Determine the [x, y] coordinate at the center of the cell enclosing the given text.  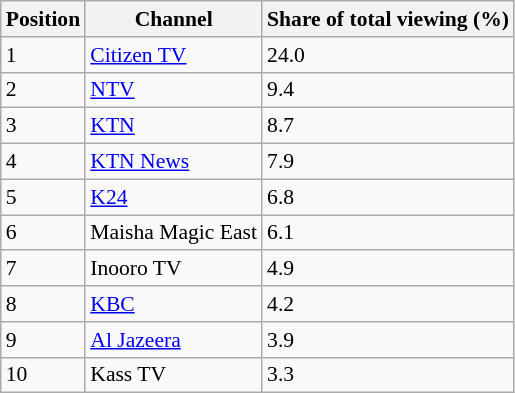
Inooro TV [174, 269]
8.7 [388, 126]
1 [43, 55]
3.3 [388, 375]
4.9 [388, 269]
NTV [174, 90]
2 [43, 90]
8 [43, 304]
9.4 [388, 90]
24.0 [388, 55]
7 [43, 269]
Kass TV [174, 375]
6.8 [388, 197]
10 [43, 375]
Share of total viewing (%) [388, 19]
K24 [174, 197]
Channel [174, 19]
Maisha Magic East [174, 233]
KTN News [174, 162]
7.9 [388, 162]
9 [43, 340]
6 [43, 233]
5 [43, 197]
Citizen TV [174, 55]
3 [43, 126]
6.1 [388, 233]
4.2 [388, 304]
Al Jazeera [174, 340]
4 [43, 162]
KTN [174, 126]
3.9 [388, 340]
KBC [174, 304]
Position [43, 19]
